Locate the cell with the specified text and output its [X, Y] center coordinate. 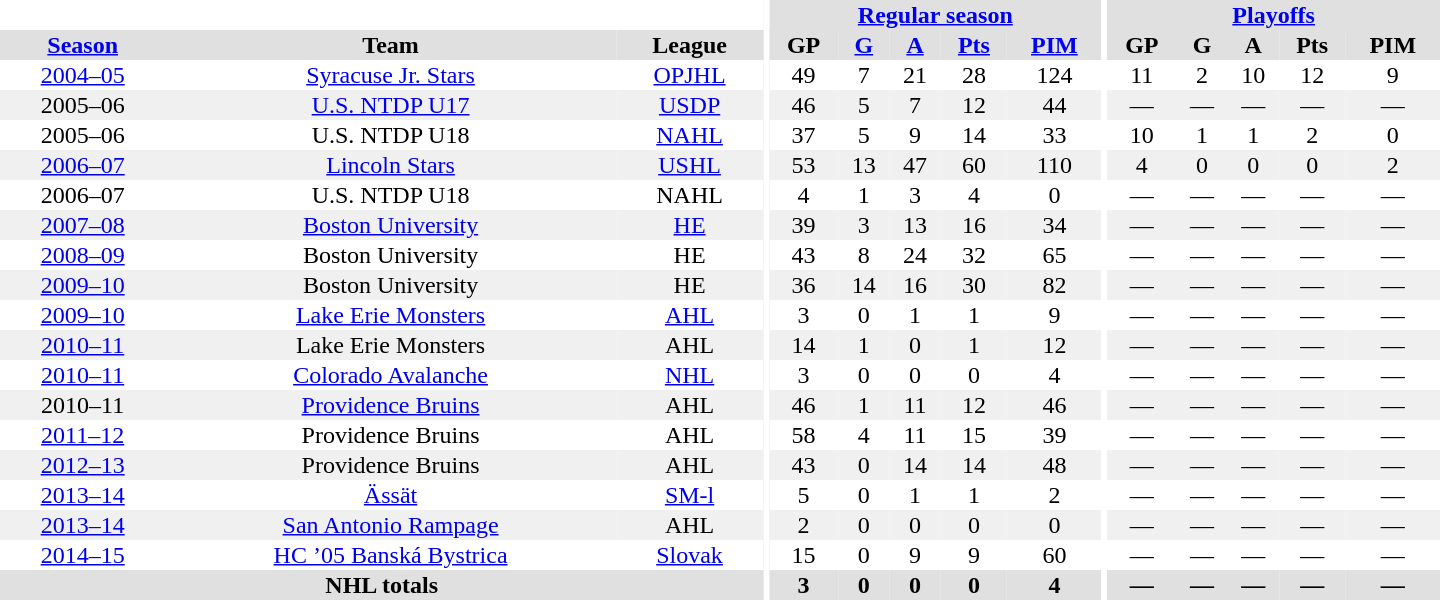
8 [864, 255]
58 [804, 435]
2008–09 [82, 255]
47 [914, 165]
Playoffs [1274, 15]
Slovak [690, 555]
65 [1054, 255]
34 [1054, 225]
2004–05 [82, 75]
U.S. NTDP U17 [390, 105]
48 [1054, 465]
110 [1054, 165]
Lincoln Stars [390, 165]
37 [804, 135]
Regular season [936, 15]
53 [804, 165]
2014–15 [82, 555]
HC ’05 Banská Bystrica [390, 555]
Team [390, 45]
30 [974, 285]
NHL totals [382, 585]
San Antonio Rampage [390, 525]
28 [974, 75]
SM-l [690, 495]
NHL [690, 375]
Syracuse Jr. Stars [390, 75]
2012–13 [82, 465]
36 [804, 285]
33 [1054, 135]
USHL [690, 165]
USDP [690, 105]
2011–12 [82, 435]
2007–08 [82, 225]
44 [1054, 105]
24 [914, 255]
Colorado Avalanche [390, 375]
Season [82, 45]
32 [974, 255]
League [690, 45]
21 [914, 75]
124 [1054, 75]
82 [1054, 285]
Ässät [390, 495]
OPJHL [690, 75]
49 [804, 75]
